Capture the cell that displays the provided text and extract its (x, y) central coordinate. 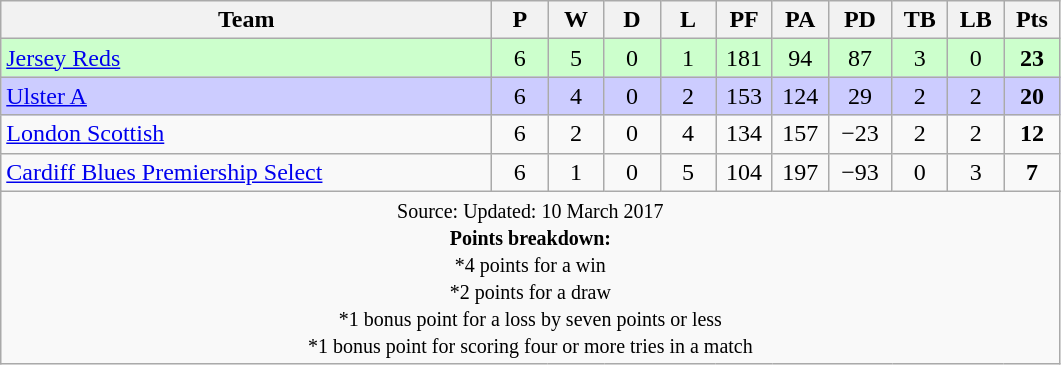
W (576, 20)
20 (1032, 96)
197 (800, 172)
94 (800, 58)
−93 (860, 172)
153 (744, 96)
23 (1032, 58)
PA (800, 20)
104 (744, 172)
124 (800, 96)
Jersey Reds (246, 58)
Ulster A (246, 96)
London Scottish (246, 134)
7 (1032, 172)
134 (744, 134)
PF (744, 20)
29 (860, 96)
−23 (860, 134)
LB (976, 20)
L (688, 20)
181 (744, 58)
PD (860, 20)
Cardiff Blues Premiership Select (246, 172)
157 (800, 134)
87 (860, 58)
Pts (1032, 20)
12 (1032, 134)
D (632, 20)
P (520, 20)
Team (246, 20)
TB (920, 20)
